From the cell containing the given text, extract its center point as [x, y] coordinate. 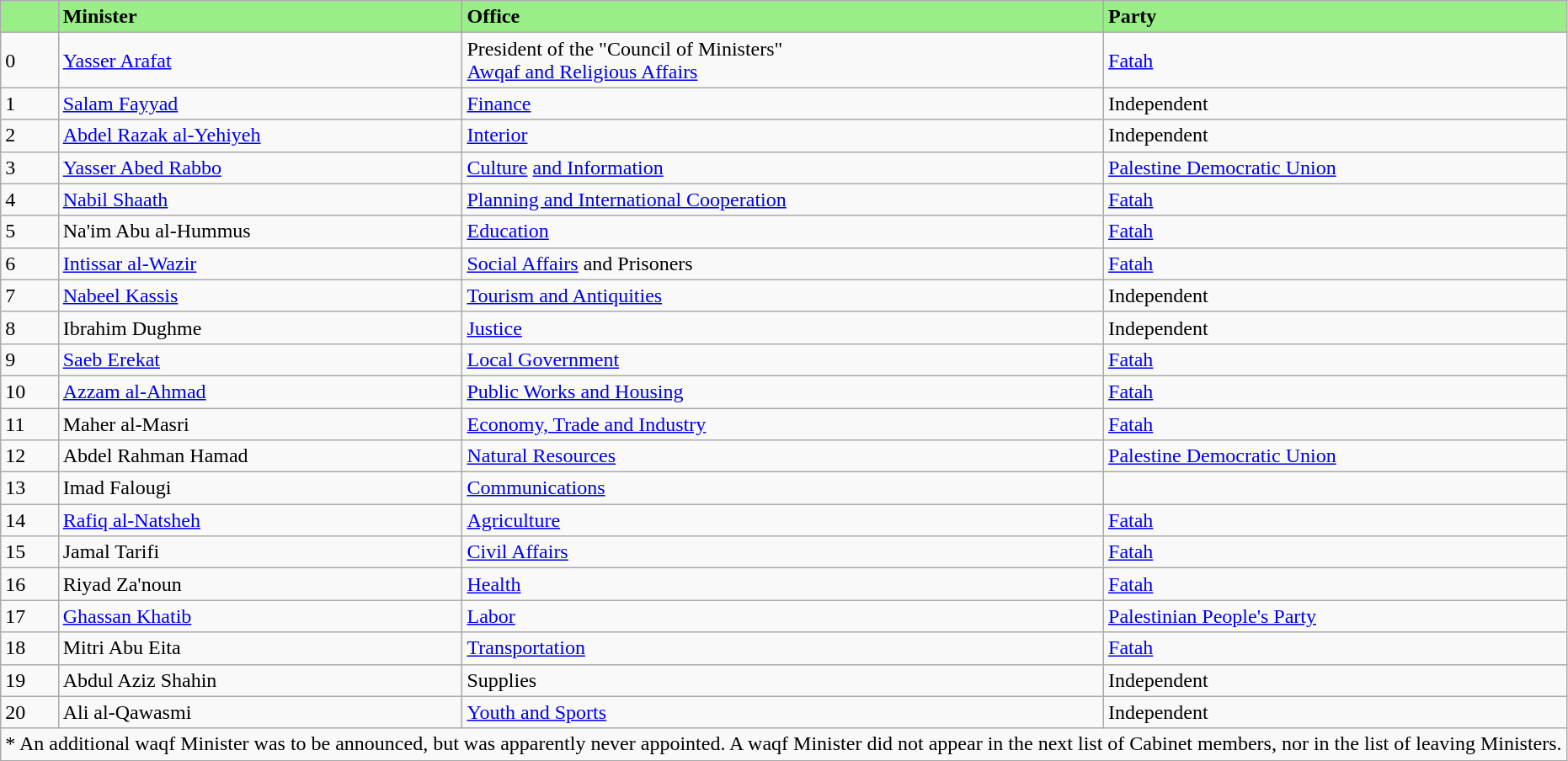
Agriculture [783, 520]
15 [29, 552]
Mitri Abu Eita [260, 648]
Office [783, 17]
Planning and International Cooperation [783, 200]
0 [29, 61]
16 [29, 584]
Ali al-Qawasmi [260, 712]
Yasser Abed Rabbo [260, 168]
Justice [783, 327]
2 [29, 136]
17 [29, 616]
Tourism and Antiquities [783, 295]
Riyad Za'noun [260, 584]
Culture and Information [783, 168]
1 [29, 104]
Interior [783, 136]
Party [1336, 17]
12 [29, 456]
Minister [260, 17]
10 [29, 391]
Saeb Erekat [260, 359]
3 [29, 168]
Jamal Tarifi [260, 552]
Intissar al-Wazir [260, 263]
9 [29, 359]
19 [29, 680]
Social Affairs and Prisoners [783, 263]
Abdul Aziz Shahin [260, 680]
Education [783, 231]
Abdel Rahman Hamad [260, 456]
Labor [783, 616]
Youth and Sports [783, 712]
Health [783, 584]
Na'im Abu al-Hummus [260, 231]
President of the "Council of Ministers"Awqaf and Religious Affairs [783, 61]
Rafiq al-Natsheh [260, 520]
14 [29, 520]
Natural Resources [783, 456]
5 [29, 231]
Yasser Arafat [260, 61]
Transportation [783, 648]
Ibrahim Dughme [260, 327]
Maher al-Masri [260, 423]
13 [29, 488]
Azzam al-Ahmad [260, 391]
Economy, Trade and Industry [783, 423]
Nabil Shaath [260, 200]
8 [29, 327]
11 [29, 423]
Local Government [783, 359]
Communications [783, 488]
Ghassan Khatib [260, 616]
18 [29, 648]
Finance [783, 104]
Palestinian People's Party [1336, 616]
Imad Falougi [260, 488]
Supplies [783, 680]
Abdel Razak al-Yehiyeh [260, 136]
Public Works and Housing [783, 391]
20 [29, 712]
Salam Fayyad [260, 104]
Nabeel Kassis [260, 295]
Civil Affairs [783, 552]
7 [29, 295]
4 [29, 200]
6 [29, 263]
